Pinpoint the cell where the given text exists, returning its [x, y] midpoint coordinate. 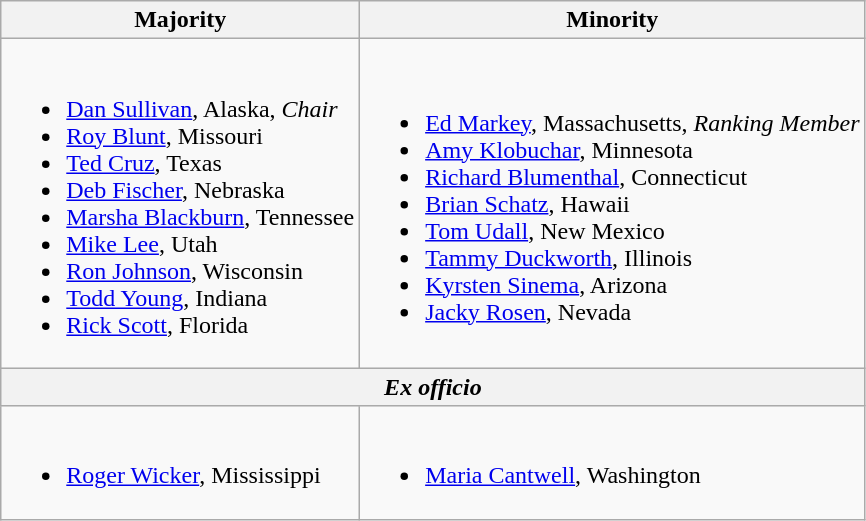
Minority [612, 20]
Maria Cantwell, Washington [612, 462]
Majority [180, 20]
Ex officio [433, 387]
Roger Wicker, Mississippi [180, 462]
